Provide the (X, Y) coordinate of the cell's center where the given text is located.  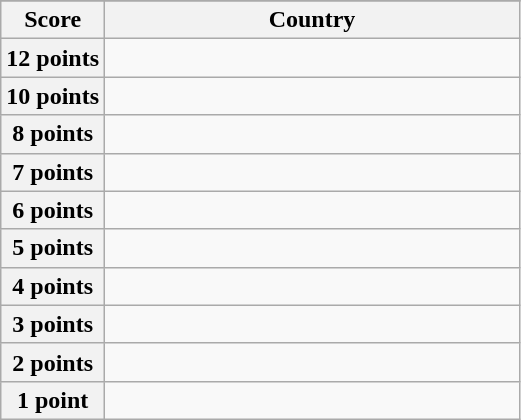
1 point (53, 400)
8 points (53, 134)
7 points (53, 172)
4 points (53, 286)
Score (53, 20)
3 points (53, 324)
10 points (53, 96)
Country (312, 20)
6 points (53, 210)
12 points (53, 58)
2 points (53, 362)
5 points (53, 248)
